Locate the cell with the specified text and output its (X, Y) center coordinate. 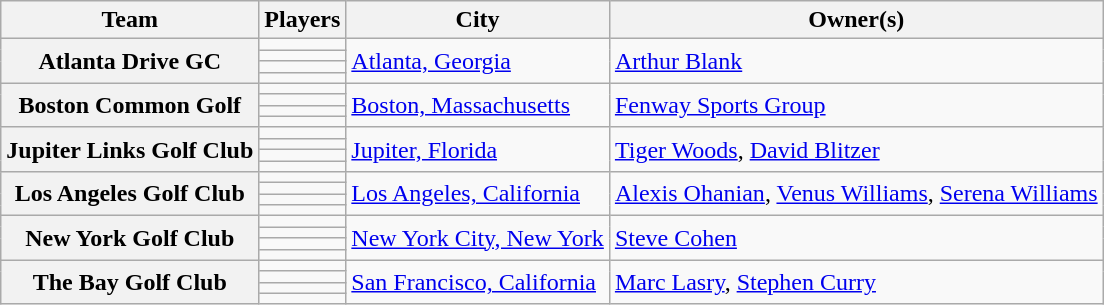
The Bay Golf Club (130, 282)
Los Angeles Golf Club (130, 194)
Owner(s) (856, 20)
New York Golf Club (130, 238)
Players (302, 20)
Atlanta, Georgia (478, 61)
Jupiter, Florida (478, 149)
Alexis Ohanian, Venus Williams, Serena Williams (856, 194)
Marc Lasry, Stephen Curry (856, 282)
City (478, 20)
Steve Cohen (856, 238)
Team (130, 20)
Los Angeles, California (478, 194)
Fenway Sports Group (856, 105)
Jupiter Links Golf Club (130, 149)
Boston Common Golf (130, 105)
Atlanta Drive GC (130, 61)
Boston, Massachusetts (478, 105)
San Francisco, California (478, 282)
Tiger Woods, David Blitzer (856, 149)
New York City, New York (478, 238)
Arthur Blank (856, 61)
